Find where the given text appears and provide that cell's center as (x, y) coordinate. 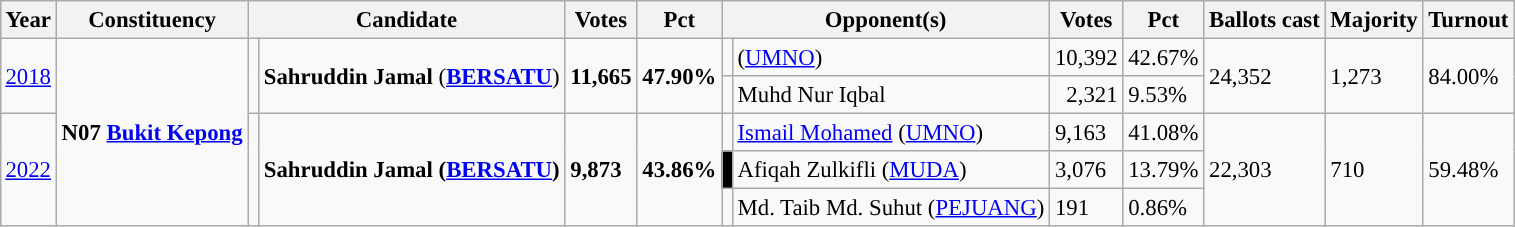
9,873 (601, 170)
24,352 (1264, 76)
(UMNO) (890, 57)
43.86% (680, 170)
84.00% (1468, 76)
42.67% (1164, 57)
11,665 (601, 76)
Turnout (1468, 20)
Ismail Mohamed (UMNO) (890, 133)
41.08% (1164, 133)
0.86% (1164, 208)
10,392 (1086, 57)
13.79% (1164, 170)
Opponent(s) (886, 20)
191 (1086, 208)
Muhd Nur Iqbal (890, 95)
Majority (1374, 20)
Afiqah Zulkifli (MUDA) (890, 170)
47.90% (680, 76)
1,273 (1374, 76)
Candidate (406, 20)
Md. Taib Md. Suhut (PEJUANG) (890, 208)
9,163 (1086, 133)
2,321 (1086, 95)
710 (1374, 170)
Ballots cast (1264, 20)
22,303 (1264, 170)
Year (28, 20)
2018 (28, 76)
N07 Bukit Kepong (152, 132)
2022 (28, 170)
3,076 (1086, 170)
Constituency (152, 20)
59.48% (1468, 170)
9.53% (1164, 95)
